Extract the (X, Y) coordinate from the center of the cell holding the provided text.  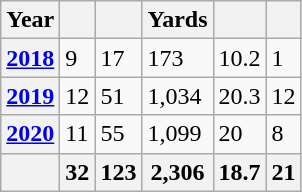
10.2 (240, 58)
2020 (30, 134)
1 (284, 58)
18.7 (240, 172)
51 (118, 96)
9 (78, 58)
2018 (30, 58)
123 (118, 172)
21 (284, 172)
Year (30, 20)
1,099 (178, 134)
2,306 (178, 172)
173 (178, 58)
11 (78, 134)
20 (240, 134)
17 (118, 58)
1,034 (178, 96)
32 (78, 172)
20.3 (240, 96)
2019 (30, 96)
8 (284, 134)
Yards (178, 20)
55 (118, 134)
